Provide the [x, y] coordinate of the cell's center where the given text is located.  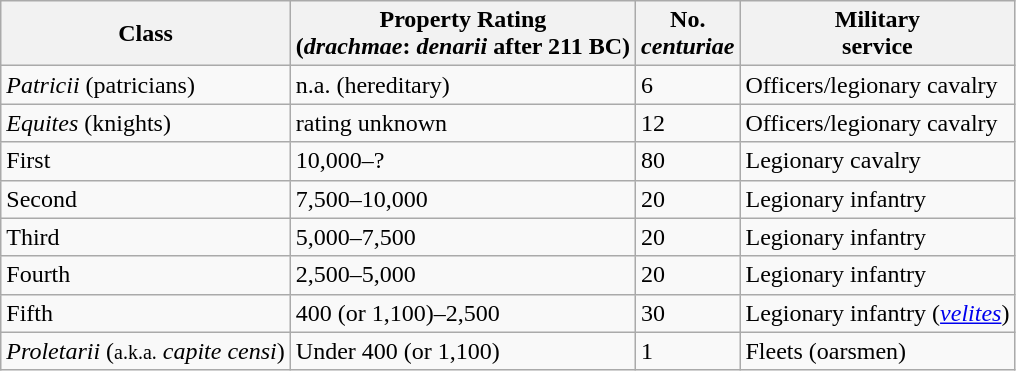
Third [146, 237]
30 [688, 313]
2,500–5,000 [462, 275]
Class [146, 34]
Second [146, 199]
1 [688, 351]
Equites (knights) [146, 123]
Militaryservice [878, 34]
n.a. (hereditary) [462, 85]
Property Rating(drachmae: denarii after 211 BC) [462, 34]
Fifth [146, 313]
7,500–10,000 [462, 199]
Fourth [146, 275]
Proletarii (a.k.a. capite censi) [146, 351]
12 [688, 123]
Legionary cavalry [878, 161]
5,000–7,500 [462, 237]
rating unknown [462, 123]
Under 400 (or 1,100) [462, 351]
Patricii (patricians) [146, 85]
No.centuriae [688, 34]
First [146, 161]
Fleets (oarsmen) [878, 351]
10,000–? [462, 161]
6 [688, 85]
400 (or 1,100)–2,500 [462, 313]
80 [688, 161]
Legionary infantry (velites) [878, 313]
